Detect which cell encompasses the target text, then output its [x, y] center coordinate. 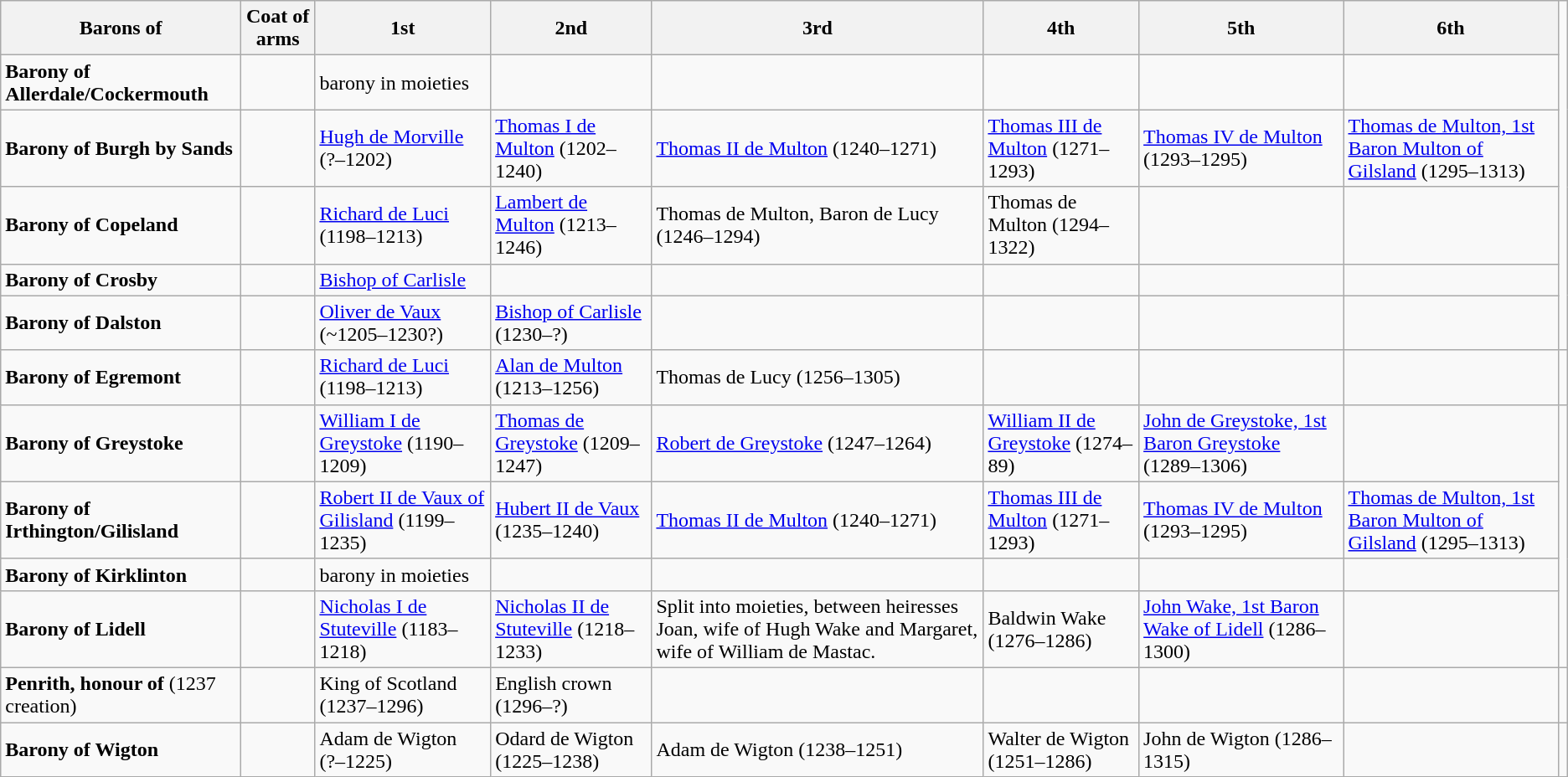
English crown (1296–?) [571, 695]
Nicholas II de Stuteville (1218–1233) [571, 629]
Split into moieties, between heiresses Joan, wife of Hugh Wake and Margaret, wife of William de Mastac. [818, 629]
John de Wigton (1286–1315) [1241, 749]
Thomas de Multon, Baron de Lucy (1246–1294) [818, 225]
John Wake, 1st Baron Wake of Lidell (1286–1300) [1241, 629]
Odard de Wigton (1225–1238) [571, 749]
2nd [571, 28]
Barony of Allerdale/Cockermouth [121, 82]
Adam de Wigton (1238–1251) [818, 749]
Nicholas I de Stuteville (1183–1218) [403, 629]
Thomas I de Multon (1202–1240) [571, 148]
Barony of Dalston [121, 323]
Alan de Multon (1213–1256) [571, 377]
John de Greystoke, 1st Baron Greystoke (1289–1306) [1241, 443]
6th [1451, 28]
Thomas de Lucy (1256–1305) [818, 377]
Barony of Crosby [121, 280]
1st [403, 28]
Barons of [121, 28]
Barony of Irthington/Gilisland [121, 520]
Barony of Kirklinton [121, 574]
Barony of Egremont [121, 377]
William II de Greystoke (1274–89) [1061, 443]
5th [1241, 28]
Baldwin Wake (1276–1286) [1061, 629]
Barony of Wigton [121, 749]
Hugh de Morville (?–1202) [403, 148]
Penrith, honour of (1237 creation) [121, 695]
Oliver de Vaux (~1205–1230?) [403, 323]
Adam de Wigton (?–1225) [403, 749]
4th [1061, 28]
Barony of Lidell [121, 629]
King of Scotland (1237–1296) [403, 695]
Hubert II de Vaux (1235–1240) [571, 520]
Lambert de Multon (1213–1246) [571, 225]
Thomas de Greystoke (1209–1247) [571, 443]
Coat of arms [278, 28]
Robert II de Vaux of Gilisland (1199–1235) [403, 520]
3rd [818, 28]
Walter de Wigton (1251–1286) [1061, 749]
Bishop of Carlisle (1230–?) [571, 323]
Thomas de Multon (1294–1322) [1061, 225]
Barony of Burgh by Sands [121, 148]
Barony of Greystoke [121, 443]
Barony of Copeland [121, 225]
Bishop of Carlisle [403, 280]
William I de Greystoke (1190–1209) [403, 443]
Robert de Greystoke (1247–1264) [818, 443]
